Detect which cell encompasses the target text, then output its (x, y) center coordinate. 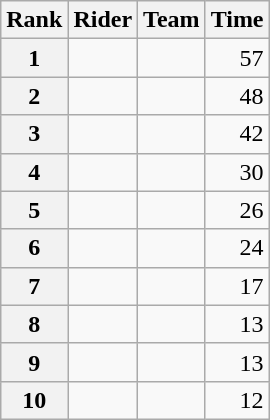
9 (34, 362)
17 (237, 286)
26 (237, 210)
42 (237, 134)
6 (34, 248)
7 (34, 286)
1 (34, 58)
Rank (34, 20)
8 (34, 324)
Time (237, 20)
3 (34, 134)
12 (237, 400)
10 (34, 400)
Team (172, 20)
57 (237, 58)
Rider (103, 20)
5 (34, 210)
24 (237, 248)
4 (34, 172)
30 (237, 172)
48 (237, 96)
2 (34, 96)
